Determine the (x, y) coordinate at the center of the cell enclosing the given text.  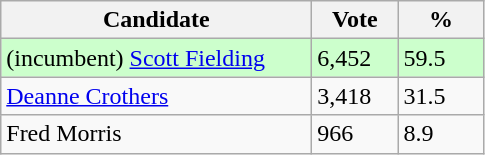
Fred Morris (156, 134)
6,452 (355, 58)
Deanne Crothers (156, 96)
Candidate (156, 20)
3,418 (355, 96)
8.9 (441, 134)
59.5 (441, 58)
Vote (355, 20)
(incumbent) Scott Fielding (156, 58)
966 (355, 134)
% (441, 20)
31.5 (441, 96)
